Locate the cell with the specified text and output its [x, y] center coordinate. 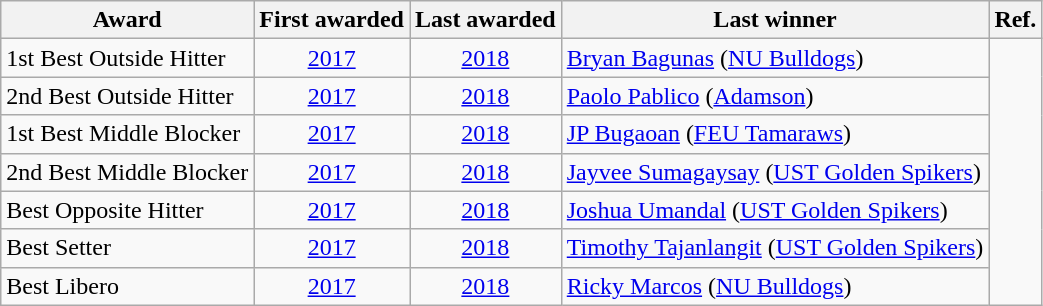
1st Best Outside Hitter [128, 58]
Ricky Marcos (NU Bulldogs) [775, 286]
Paolo Pablico (Adamson) [775, 96]
2nd Best Outside Hitter [128, 96]
1st Best Middle Blocker [128, 134]
Award [128, 20]
2nd Best Middle Blocker [128, 172]
Last awarded [486, 20]
Best Setter [128, 248]
Last winner [775, 20]
Bryan Bagunas (NU Bulldogs) [775, 58]
Joshua Umandal (UST Golden Spikers) [775, 210]
JP Bugaoan (FEU Tamaraws) [775, 134]
Jayvee Sumagaysay (UST Golden Spikers) [775, 172]
Timothy Tajanlangit (UST Golden Spikers) [775, 248]
First awarded [332, 20]
Best Libero [128, 286]
Ref. [1016, 20]
Best Opposite Hitter [128, 210]
